Extract the [x, y] coordinate from the center of the cell holding the provided text.  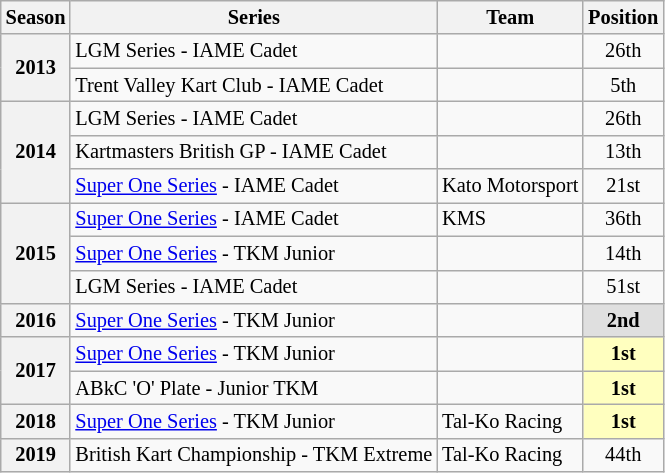
2013 [36, 68]
2nd [623, 320]
14th [623, 253]
2014 [36, 152]
2016 [36, 320]
Kartmasters British GP - IAME Cadet [254, 152]
Position [623, 17]
2019 [36, 455]
Season [36, 17]
Kato Motorsport [510, 186]
Team [510, 17]
ABkC 'O' Plate - Junior TKM [254, 388]
51st [623, 287]
13th [623, 152]
44th [623, 455]
5th [623, 85]
21st [623, 186]
Series [254, 17]
2017 [36, 370]
Trent Valley Kart Club - IAME Cadet [254, 85]
British Kart Championship - TKM Extreme [254, 455]
2015 [36, 252]
36th [623, 219]
2018 [36, 421]
KMS [510, 219]
